Output the (X, Y) coordinate of the center of the cell containing the given text.  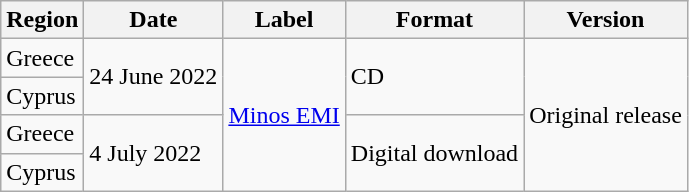
24 June 2022 (154, 77)
Region (42, 20)
CD (434, 77)
Date (154, 20)
Original release (606, 115)
Digital download (434, 153)
Minos EMI (284, 115)
Label (284, 20)
4 July 2022 (154, 153)
Version (606, 20)
Format (434, 20)
